Extract the [x, y] coordinate from the center of the cell holding the provided text.  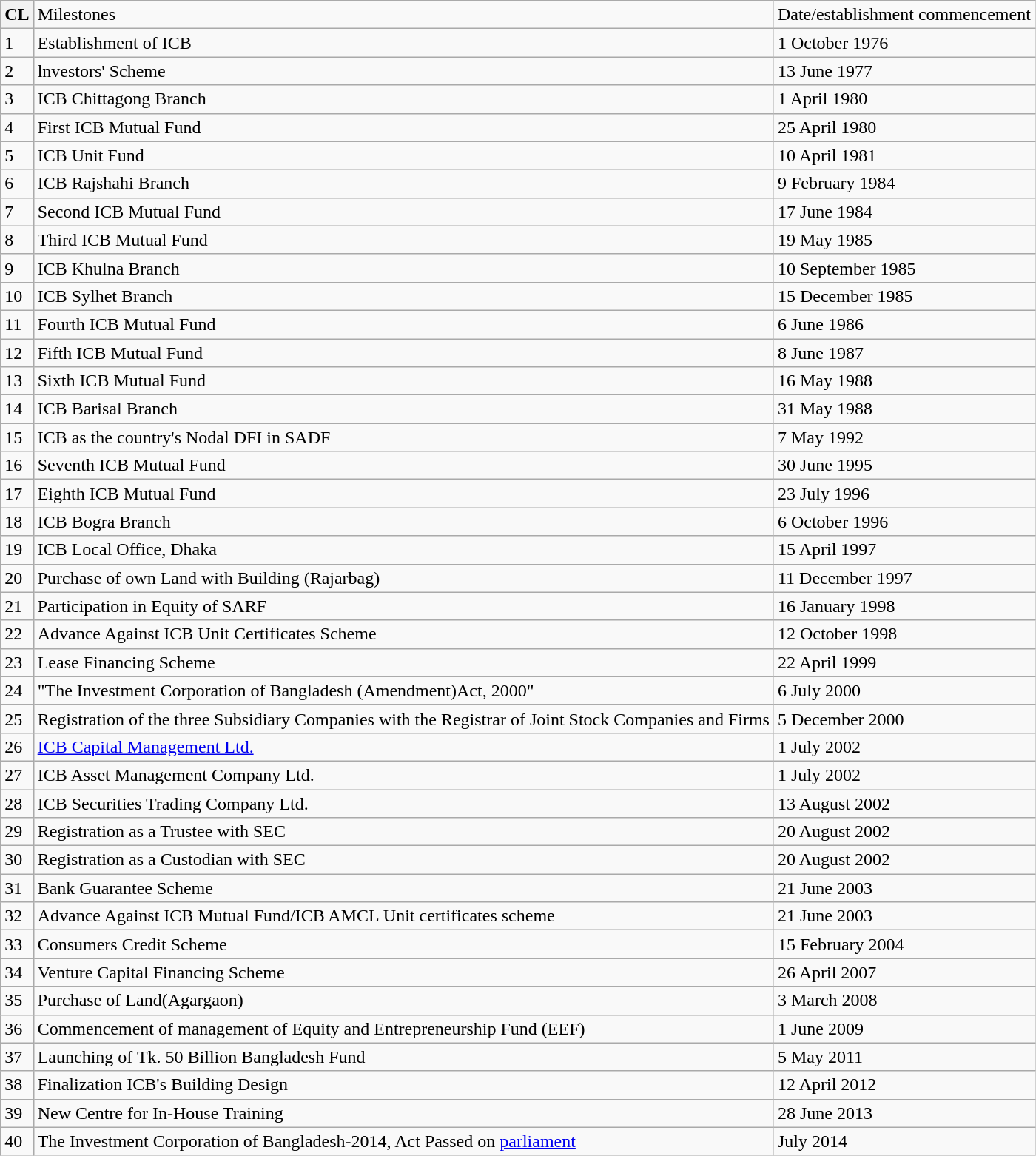
1 June 2009 [904, 1029]
24 [17, 690]
37 [17, 1057]
3 [17, 99]
July 2014 [904, 1141]
Lease Financing Scheme [403, 662]
30 [17, 860]
11 December 1997 [904, 578]
1 October 1976 [904, 43]
Fifth ICB Mutual Fund [403, 353]
Establishment of ICB [403, 43]
25 April 1980 [904, 127]
28 June 2013 [904, 1113]
1 April 1980 [904, 99]
10 September 1985 [904, 268]
New Centre for In-House Training [403, 1113]
Advance Against ICB Mutual Fund/ICB AMCL Unit certificates scheme [403, 916]
23 July 1996 [904, 494]
32 [17, 916]
12 April 2012 [904, 1085]
19 May 1985 [904, 240]
22 [17, 634]
Consumers Credit Scheme [403, 944]
2 [17, 71]
ICB as the country's Nodal DFI in SADF [403, 437]
5 [17, 155]
9 [17, 268]
Registration as a Trustee with SEC [403, 832]
31 May 1988 [904, 409]
7 [17, 212]
15 April 1997 [904, 550]
30 June 1995 [904, 466]
ICB Rajshahi Branch [403, 184]
ICB Sylhet Branch [403, 296]
38 [17, 1085]
17 June 1984 [904, 212]
ICB Unit Fund [403, 155]
ICB Khulna Branch [403, 268]
Milestones [403, 15]
12 October 1998 [904, 634]
8 June 1987 [904, 353]
10 April 1981 [904, 155]
"The Investment Corporation of Bangladesh (Amendment)Act, 2000" [403, 690]
15 [17, 437]
36 [17, 1029]
16 January 1998 [904, 606]
26 April 2007 [904, 972]
ICB Chittagong Branch [403, 99]
22 April 1999 [904, 662]
31 [17, 888]
5 December 2000 [904, 719]
28 [17, 803]
Registration as a Custodian with SEC [403, 860]
6 July 2000 [904, 690]
Launching of Tk. 50 Billion Bangladesh Fund [403, 1057]
34 [17, 972]
ICB Barisal Branch [403, 409]
Fourth ICB Mutual Fund [403, 324]
The Investment Corporation of Bangladesh-2014, Act Passed on parliament [403, 1141]
ICB Bogra Branch [403, 522]
lnvestors' Scheme [403, 71]
6 October 1996 [904, 522]
39 [17, 1113]
Purchase of Land(Agargaon) [403, 1001]
21 [17, 606]
ICB Asset Management Company Ltd. [403, 775]
6 June 1986 [904, 324]
Seventh ICB Mutual Fund [403, 466]
3 March 2008 [904, 1001]
Finalization ICB's Building Design [403, 1085]
25 [17, 719]
CL [17, 15]
Second ICB Mutual Fund [403, 212]
ICB Local Office, Dhaka [403, 550]
Bank Guarantee Scheme [403, 888]
Participation in Equity of SARF [403, 606]
8 [17, 240]
Date/establishment commencement [904, 15]
27 [17, 775]
11 [17, 324]
4 [17, 127]
Sixth ICB Mutual Fund [403, 381]
29 [17, 832]
16 [17, 466]
20 [17, 578]
First ICB Mutual Fund [403, 127]
33 [17, 944]
18 [17, 522]
10 [17, 296]
40 [17, 1141]
15 February 2004 [904, 944]
ICB Capital Management Ltd. [403, 747]
Purchase of own Land with Building (Rajarbag) [403, 578]
14 [17, 409]
17 [17, 494]
13 [17, 381]
1 [17, 43]
13 June 1977 [904, 71]
Eighth ICB Mutual Fund [403, 494]
Commencement of management of Equity and Entrepreneurship Fund (EEF) [403, 1029]
ICB Securities Trading Company Ltd. [403, 803]
9 February 1984 [904, 184]
Venture Capital Financing Scheme [403, 972]
Third ICB Mutual Fund [403, 240]
Advance Against ICB Unit Certificates Scheme [403, 634]
26 [17, 747]
35 [17, 1001]
13 August 2002 [904, 803]
12 [17, 353]
6 [17, 184]
Registration of the three Subsidiary Companies with the Registrar of Joint Stock Companies and Firms [403, 719]
15 December 1985 [904, 296]
19 [17, 550]
23 [17, 662]
5 May 2011 [904, 1057]
7 May 1992 [904, 437]
16 May 1988 [904, 381]
